Capture the cell that displays the provided text and extract its (x, y) central coordinate. 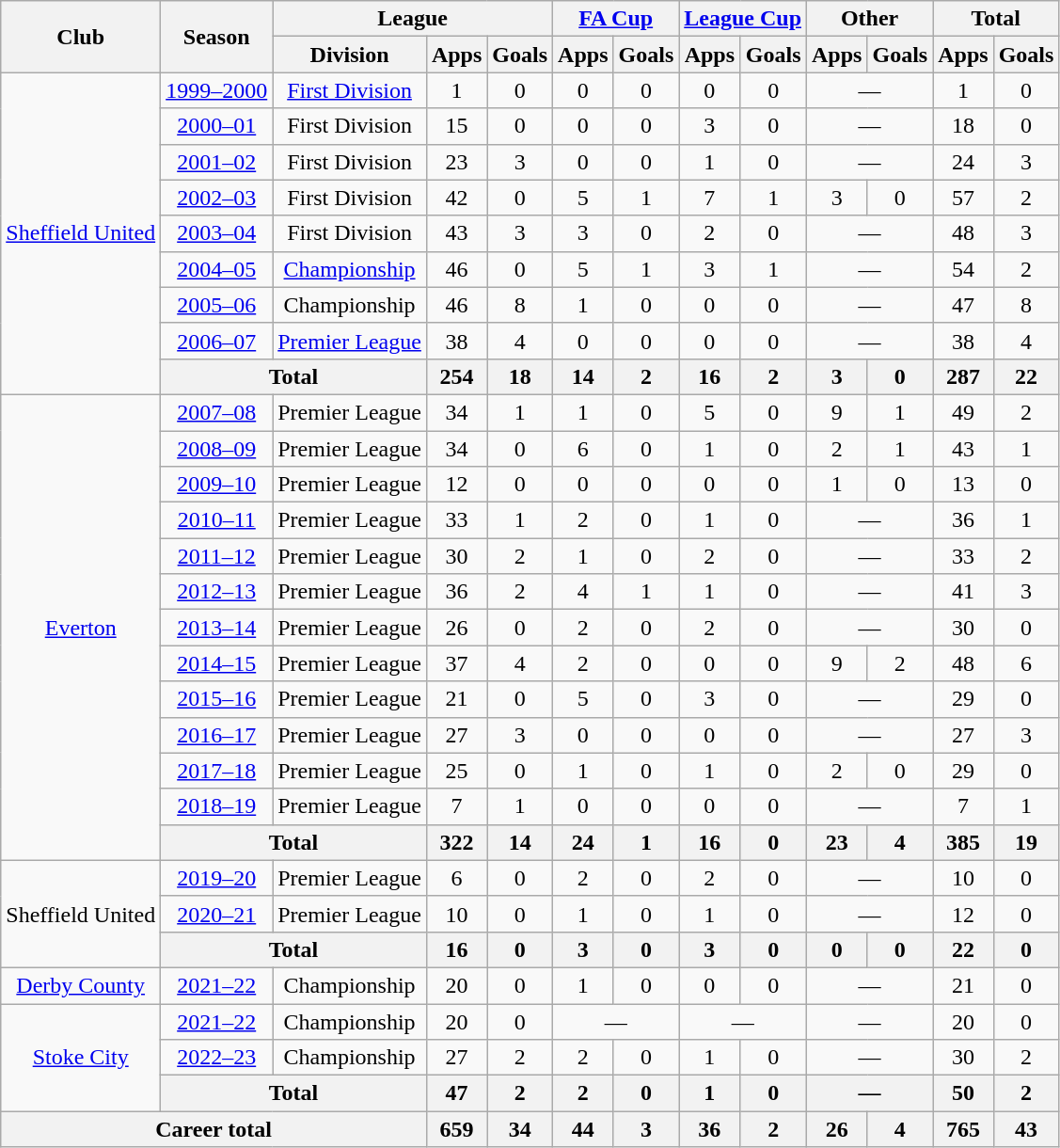
385 (963, 842)
2015–16 (216, 699)
13 (963, 485)
2000–01 (216, 126)
2020–21 (216, 914)
2001–02 (216, 162)
44 (583, 1129)
2005–06 (216, 305)
2010–11 (216, 520)
Other (870, 19)
2017–18 (216, 771)
Club (81, 37)
Season (216, 37)
2008–09 (216, 449)
Career total (214, 1129)
57 (963, 198)
765 (963, 1129)
2019–20 (216, 878)
2016–17 (216, 735)
1999–2000 (216, 90)
2018–19 (216, 806)
2002–03 (216, 198)
FA Cup (616, 19)
322 (456, 842)
2009–10 (216, 485)
54 (963, 269)
25 (456, 771)
League Cup (743, 19)
2006–07 (216, 341)
Stoke City (81, 1057)
2003–04 (216, 233)
2011–12 (216, 556)
659 (456, 1129)
49 (963, 412)
19 (1026, 842)
2013–14 (216, 628)
Everton (81, 627)
37 (456, 663)
41 (963, 592)
2014–15 (216, 663)
Derby County (81, 985)
42 (456, 198)
287 (963, 376)
2012–13 (216, 592)
League (413, 19)
2007–08 (216, 412)
2004–05 (216, 269)
50 (963, 1093)
15 (456, 126)
Division (350, 55)
254 (456, 376)
2022–23 (216, 1058)
